Find where the given text appears and provide that cell's center as [x, y] coordinate. 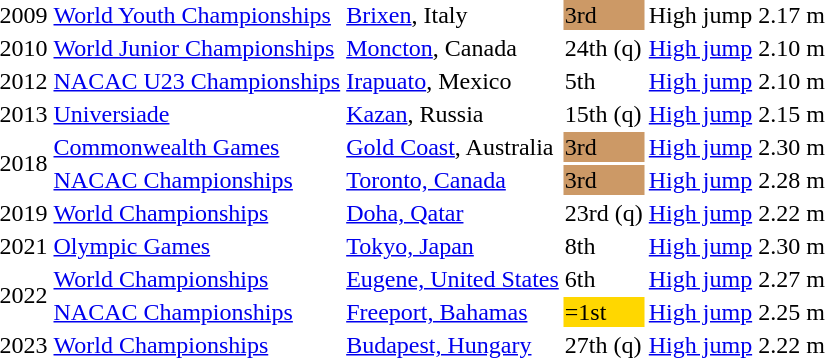
Toronto, Canada [453, 180]
24th (q) [604, 48]
World Youth Championships [197, 15]
Universiade [197, 114]
Commonwealth Games [197, 147]
World Junior Championships [197, 48]
Gold Coast, Australia [453, 147]
6th [604, 279]
=1st [604, 312]
Brixen, Italy [453, 15]
5th [604, 81]
8th [604, 246]
Olympic Games [197, 246]
23rd (q) [604, 213]
Doha, Qatar [453, 213]
Eugene, United States [453, 279]
15th (q) [604, 114]
Freeport, Bahamas [453, 312]
Moncton, Canada [453, 48]
Tokyo, Japan [453, 246]
Irapuato, Mexico [453, 81]
NACAC U23 Championships [197, 81]
Kazan, Russia [453, 114]
